Capture the cell that displays the provided text and extract its [X, Y] central coordinate. 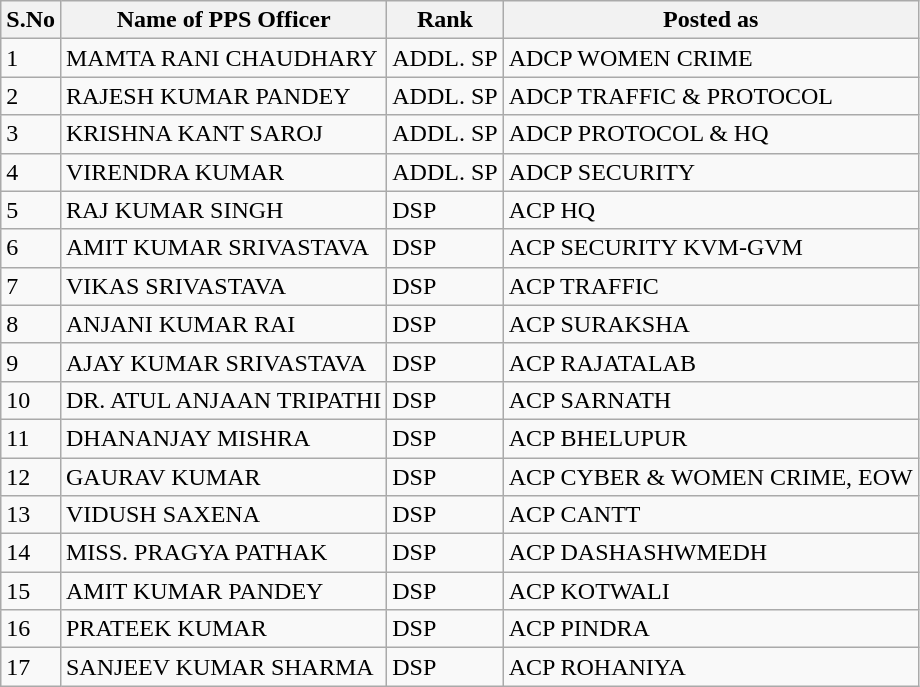
AMIT KUMAR PANDEY [223, 591]
SANJEEV KUMAR SHARMA [223, 667]
DHANANJAY MISHRA [223, 438]
Posted as [710, 20]
DR. ATUL ANJAAN TRIPATHI [223, 400]
ADCP PROTOCOL & HQ [710, 134]
Name of PPS Officer [223, 20]
ACP SECURITY KVM-GVM [710, 248]
ADCP WOMEN CRIME [710, 58]
ANJANI KUMAR RAI [223, 324]
2 [31, 96]
ACP SARNATH [710, 400]
ACP KOTWALI [710, 591]
14 [31, 553]
8 [31, 324]
VIKAS SRIVASTAVA [223, 286]
4 [31, 172]
AJAY KUMAR SRIVASTAVA [223, 362]
12 [31, 477]
ADCP SECURITY [710, 172]
RAJ KUMAR SINGH [223, 210]
5 [31, 210]
ACP SURAKSHA [710, 324]
ACP DASHASHWMEDH [710, 553]
AMIT KUMAR SRIVASTAVA [223, 248]
RAJESH KUMAR PANDEY [223, 96]
ACP TRAFFIC [710, 286]
17 [31, 667]
VIDUSH SAXENA [223, 515]
ACP PINDRA [710, 629]
Rank [445, 20]
16 [31, 629]
ACP CYBER & WOMEN CRIME, EOW [710, 477]
MAMTA RANI CHAUDHARY [223, 58]
ACP RAJATALAB [710, 362]
S.No [31, 20]
7 [31, 286]
15 [31, 591]
9 [31, 362]
11 [31, 438]
6 [31, 248]
MISS. PRAGYA PATHAK [223, 553]
VIRENDRA KUMAR [223, 172]
ADCP TRAFFIC & PROTOCOL [710, 96]
PRATEEK KUMAR [223, 629]
ACP BHELUPUR [710, 438]
10 [31, 400]
3 [31, 134]
ACP CANTT [710, 515]
1 [31, 58]
ACP ROHANIYA [710, 667]
KRISHNA KANT SAROJ [223, 134]
GAURAV KUMAR [223, 477]
13 [31, 515]
ACP HQ [710, 210]
